Determine the [x, y] coordinate at the center of the cell enclosing the given text.  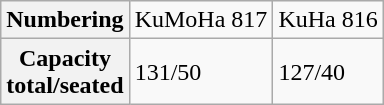
127/40 [328, 72]
KuHa 816 [328, 20]
KuMoHa 817 [201, 20]
131/50 [201, 72]
Numbering [65, 20]
Capacitytotal/seated [65, 72]
